Capture the cell that displays the provided text and extract its [x, y] central coordinate. 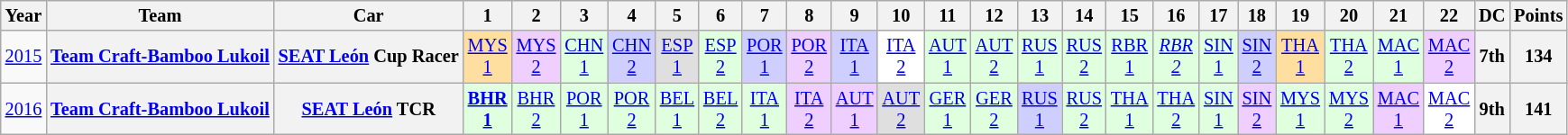
BEL1 [677, 109]
GER2 [995, 109]
SEAT León Cup Racer [369, 57]
BEL2 [720, 109]
21 [1398, 15]
7 [765, 15]
2 [536, 15]
10 [901, 15]
CHN2 [631, 57]
4 [631, 15]
Year [23, 15]
15 [1130, 15]
13 [1039, 15]
BHR2 [536, 109]
9 [855, 15]
7th [1491, 57]
2016 [23, 109]
14 [1084, 15]
BHR1 [488, 109]
11 [948, 15]
1 [488, 15]
5 [677, 15]
8 [810, 15]
19 [1300, 15]
CHN1 [584, 57]
134 [1538, 57]
17 [1219, 15]
6 [720, 15]
GER1 [948, 109]
ESP1 [677, 57]
22 [1449, 15]
141 [1538, 109]
3 [584, 15]
RBR1 [1130, 57]
20 [1349, 15]
Car [369, 15]
Points [1538, 15]
9th [1491, 109]
RBR2 [1176, 57]
DC [1491, 15]
12 [995, 15]
18 [1257, 15]
ESP2 [720, 57]
16 [1176, 15]
Team [160, 15]
SEAT León TCR [369, 109]
2015 [23, 57]
